Scan for the cell matching the given text and deliver its (x, y) coordinate at center. 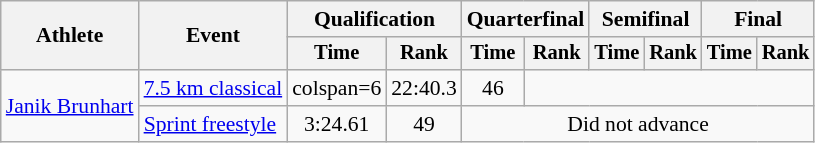
Semifinal (645, 19)
Event (214, 36)
Janik Brunhart (70, 106)
7.5 km classical (214, 88)
Quarterfinal (526, 19)
Final (758, 19)
3:24.61 (336, 124)
Athlete (70, 36)
49 (424, 124)
Sprint freestyle (214, 124)
46 (493, 88)
colspan=6 (336, 88)
Qualification (374, 19)
Did not advance (638, 124)
22:40.3 (424, 88)
